Output the (X, Y) coordinate of the center of the cell containing the given text.  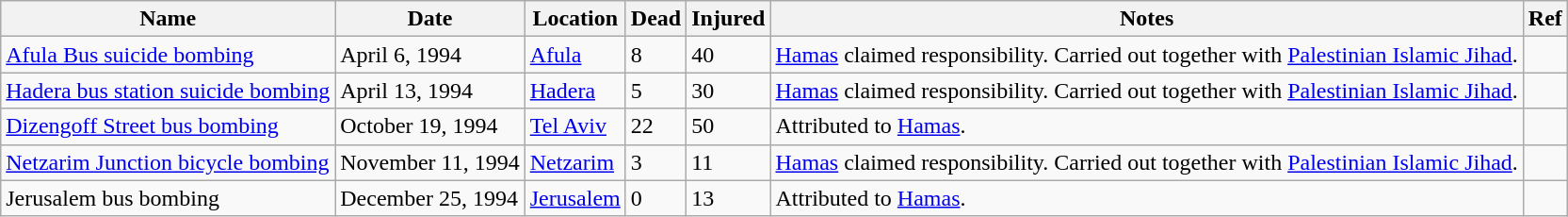
Netzarim (574, 162)
Hadera (574, 91)
Dizengoff Street bus bombing (168, 126)
0 (655, 198)
11 (729, 162)
8 (655, 55)
December 25, 1994 (429, 198)
Name (168, 19)
13 (729, 198)
Injured (729, 19)
Ref (1544, 19)
Date (429, 19)
5 (655, 91)
Jerusalem (574, 198)
April 6, 1994 (429, 55)
November 11, 1994 (429, 162)
Netzarim Junction bicycle bombing (168, 162)
22 (655, 126)
April 13, 1994 (429, 91)
Location (574, 19)
50 (729, 126)
30 (729, 91)
Dead (655, 19)
Afula (574, 55)
Tel Aviv (574, 126)
40 (729, 55)
Afula Bus suicide bombing (168, 55)
October 19, 1994 (429, 126)
3 (655, 162)
Jerusalem bus bombing (168, 198)
Notes (1147, 19)
Hadera bus station suicide bombing (168, 91)
